Search for the cell housing the specified text and yield its [x, y] center coordinate. 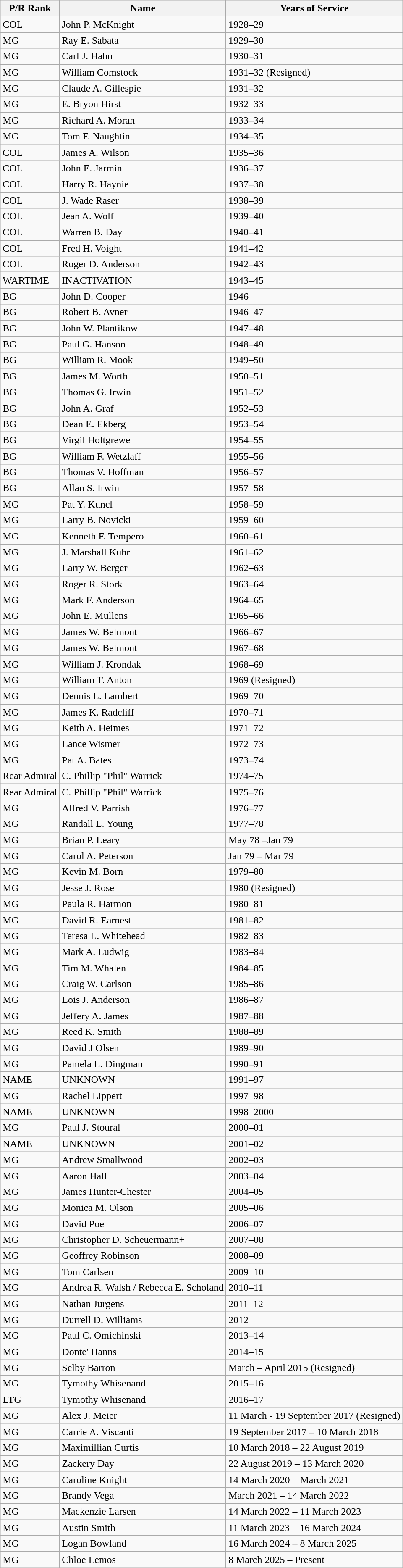
2007–08 [314, 1240]
Mark F. Anderson [143, 600]
Larry W. Berger [143, 568]
William T. Anton [143, 680]
1960–61 [314, 536]
1988–89 [314, 1032]
1938–39 [314, 200]
Thomas V. Hoffman [143, 472]
11 March 2023 – 16 March 2024 [314, 1528]
1963–64 [314, 584]
Harry R. Haynie [143, 184]
1939–40 [314, 216]
David Poe [143, 1224]
Brian P. Leary [143, 840]
Ray E. Sabata [143, 40]
2006–07 [314, 1224]
INACTIVATION [143, 280]
Dean E. Ekberg [143, 424]
1959–60 [314, 520]
Paul C. Omichinski [143, 1336]
Thomas G. Irwin [143, 392]
Pamela L. Dingman [143, 1064]
1982–83 [314, 936]
11 March - 19 September 2017 (Resigned) [314, 1415]
1946 [314, 296]
Austin Smith [143, 1528]
1987–88 [314, 1016]
1968–69 [314, 664]
1928–29 [314, 24]
Brandy Vega [143, 1496]
Richard A. Moran [143, 120]
2012 [314, 1320]
John E. Mullens [143, 616]
James K. Radcliff [143, 712]
Jeffery A. James [143, 1016]
Teresa L. Whitehead [143, 936]
1986–87 [314, 1000]
Carrie A. Viscanti [143, 1431]
John P. McKnight [143, 24]
14 March 2020 – March 2021 [314, 1479]
2015–16 [314, 1384]
1990–91 [314, 1064]
2004–05 [314, 1192]
1942–43 [314, 264]
Reed K. Smith [143, 1032]
1931–32 [314, 88]
Christopher D. Scheuermann+ [143, 1240]
1961–62 [314, 552]
1967–68 [314, 648]
John W. Plantikow [143, 328]
1952–53 [314, 408]
1946–47 [314, 312]
Kenneth F. Tempero [143, 536]
Alex J. Meier [143, 1415]
1966–67 [314, 632]
Dennis L. Lambert [143, 696]
2016–17 [314, 1400]
2005–06 [314, 1208]
Mackenzie Larsen [143, 1512]
1976–77 [314, 808]
1985–86 [314, 984]
William F. Wetzlaff [143, 456]
Mark A. Ludwig [143, 952]
Robert B. Avner [143, 312]
1955–56 [314, 456]
1934–35 [314, 136]
John A. Graf [143, 408]
1937–38 [314, 184]
J. Marshall Kuhr [143, 552]
1930–31 [314, 56]
Tom Carlsen [143, 1272]
1971–72 [314, 728]
Rachel Lippert [143, 1096]
P/R Rank [30, 8]
1962–63 [314, 568]
Fred H. Voight [143, 248]
Roger R. Stork [143, 584]
1964–65 [314, 600]
Tom F. Naughtin [143, 136]
James M. Worth [143, 376]
1936–37 [314, 168]
Andrea R. Walsh / Rebecca E. Scholand [143, 1288]
Allan S. Irwin [143, 488]
1929–30 [314, 40]
James A. Wilson [143, 152]
1956–57 [314, 472]
14 March 2022 – 11 March 2023 [314, 1512]
2013–14 [314, 1336]
Caroline Knight [143, 1479]
Lance Wismer [143, 744]
Jan 79 – Mar 79 [314, 856]
1973–74 [314, 760]
Paul G. Hanson [143, 344]
1969–70 [314, 696]
Zackery Day [143, 1463]
1969 (Resigned) [314, 680]
1958–59 [314, 504]
1979–80 [314, 872]
2011–12 [314, 1304]
Selby Barron [143, 1368]
Maximillian Curtis [143, 1447]
10 March 2018 – 22 August 2019 [314, 1447]
J. Wade Raser [143, 200]
Jesse J. Rose [143, 888]
March – April 2015 (Resigned) [314, 1368]
22 August 2019 – 13 March 2020 [314, 1463]
Years of Service [314, 8]
2000–01 [314, 1128]
1940–41 [314, 232]
1954–55 [314, 440]
LTG [30, 1400]
1951–52 [314, 392]
1957–58 [314, 488]
Donte' Hanns [143, 1352]
Claude A. Gillespie [143, 88]
William R. Mook [143, 360]
1980–81 [314, 904]
1983–84 [314, 952]
Durrell D. Williams [143, 1320]
Kevin M. Born [143, 872]
Tim M. Whalen [143, 968]
1998–2000 [314, 1112]
March 2021 – 14 March 2022 [314, 1496]
John E. Jarmin [143, 168]
2003–04 [314, 1176]
David J Olsen [143, 1048]
Carl J. Hahn [143, 56]
1980 (Resigned) [314, 888]
2009–10 [314, 1272]
Carol A. Peterson [143, 856]
Monica M. Olson [143, 1208]
1950–51 [314, 376]
Craig W. Carlson [143, 984]
16 March 2024 – 8 March 2025 [314, 1544]
Warren B. Day [143, 232]
Paula R. Harmon [143, 904]
2010–11 [314, 1288]
1970–71 [314, 712]
Jean A. Wolf [143, 216]
1975–76 [314, 792]
1965–66 [314, 616]
William Comstock [143, 72]
James Hunter-Chester [143, 1192]
1981–82 [314, 920]
1943–45 [314, 280]
Logan Bowland [143, 1544]
2001–02 [314, 1144]
1972–73 [314, 744]
E. Bryon Hirst [143, 104]
2002–03 [314, 1160]
2014–15 [314, 1352]
1932–33 [314, 104]
Paul J. Stoural [143, 1128]
Lois J. Anderson [143, 1000]
Pat A. Bates [143, 760]
William J. Krondak [143, 664]
Geoffrey Robinson [143, 1256]
Name [143, 8]
1931–32 (Resigned) [314, 72]
2008–09 [314, 1256]
John D. Cooper [143, 296]
Larry B. Novicki [143, 520]
1984–85 [314, 968]
1974–75 [314, 776]
1953–54 [314, 424]
Aaron Hall [143, 1176]
May 78 –Jan 79 [314, 840]
19 September 2017 – 10 March 2018 [314, 1431]
Randall L. Young [143, 824]
Andrew Smallwood [143, 1160]
1933–34 [314, 120]
Keith A. Heimes [143, 728]
1935–36 [314, 152]
1947–48 [314, 328]
8 March 2025 – Present [314, 1560]
Pat Y. Kuncl [143, 504]
Alfred V. Parrish [143, 808]
Chloe Lemos [143, 1560]
Nathan Jurgens [143, 1304]
David R. Earnest [143, 920]
1977–78 [314, 824]
WARTIME [30, 280]
1949–50 [314, 360]
1997–98 [314, 1096]
1941–42 [314, 248]
1989–90 [314, 1048]
1948–49 [314, 344]
Virgil Holtgrewe [143, 440]
1991–97 [314, 1080]
Roger D. Anderson [143, 264]
